Search for the cell housing the specified text and yield its [X, Y] center coordinate. 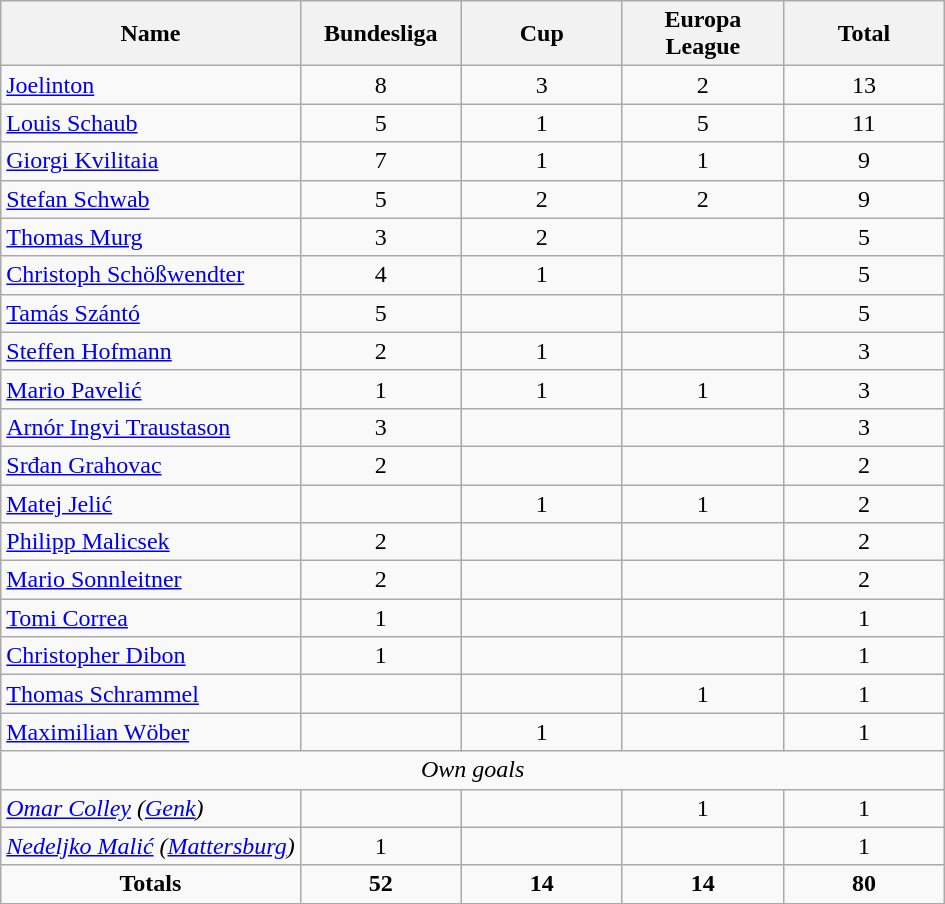
80 [864, 884]
4 [380, 275]
Christoph Schößwendter [150, 275]
Philipp Malicsek [150, 542]
Mario Pavelić [150, 389]
Arnór Ingvi Traustason [150, 427]
7 [380, 161]
Total [864, 34]
Europa League [702, 34]
13 [864, 85]
Matej Jelić [150, 503]
Giorgi Kvilitaia [150, 161]
52 [380, 884]
Bundesliga [380, 34]
Maximilian Wöber [150, 732]
Stefan Schwab [150, 199]
Christopher Dibon [150, 656]
8 [380, 85]
Thomas Schrammel [150, 694]
Thomas Murg [150, 237]
11 [864, 123]
Cup [542, 34]
Steffen Hofmann [150, 351]
Totals [150, 884]
Name [150, 34]
Nedeljko Malić (Mattersburg) [150, 846]
Joelinton [150, 85]
Tomi Correa [150, 618]
Omar Colley (Genk) [150, 808]
Srđan Grahovac [150, 465]
Own goals [473, 770]
Tamás Szántó [150, 313]
Louis Schaub [150, 123]
Mario Sonnleitner [150, 580]
